Pinpoint the cell where the given text exists, returning its [X, Y] midpoint coordinate. 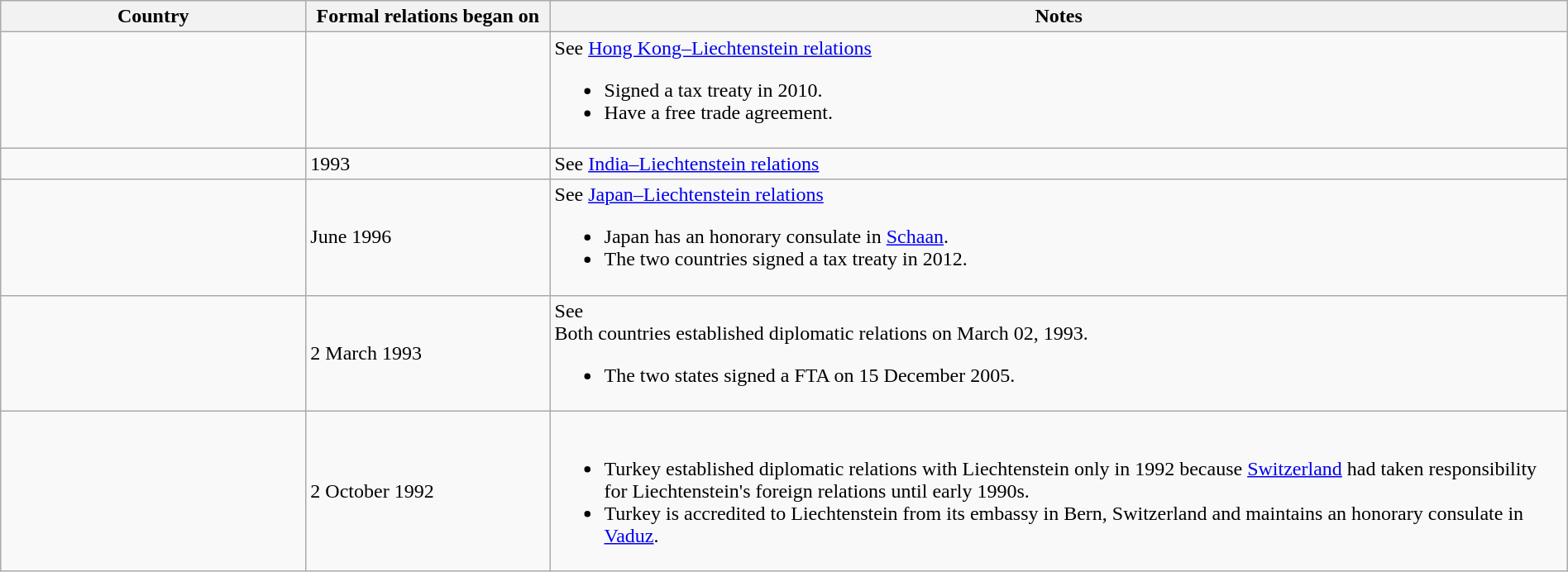
See Both countries established diplomatic relations on March 02, 1993.The two states signed a FTA on 15 December 2005. [1059, 353]
See India–Liechtenstein relations [1059, 164]
See Hong Kong–Liechtenstein relationsSigned a tax treaty in 2010.Have a free trade agreement. [1059, 90]
Notes [1059, 17]
2 October 1992 [428, 491]
1993 [428, 164]
June 1996 [428, 237]
See Japan–Liechtenstein relationsJapan has an honorary consulate in Schaan.The two countries signed a tax treaty in 2012. [1059, 237]
Country [154, 17]
2 March 1993 [428, 353]
Formal relations began on [428, 17]
